Output the (x, y) coordinate of the center of the cell containing the given text.  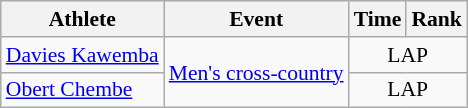
Time (378, 19)
Event (256, 19)
Athlete (82, 19)
Rank (436, 19)
Men's cross-country (256, 72)
Davies Kawemba (82, 55)
Obert Chembe (82, 90)
